Find where the given text appears and provide that cell's center as [X, Y] coordinate. 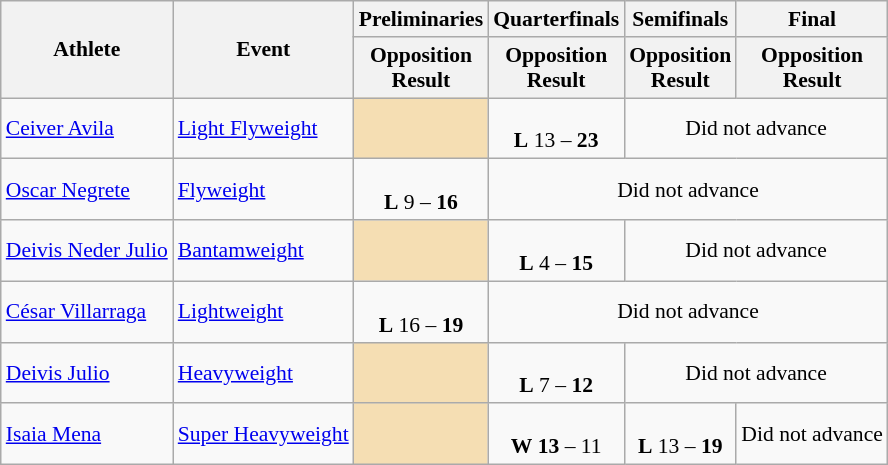
Isaia Mena [87, 434]
Semifinals [680, 19]
Deivis Julio [87, 372]
L 13 – 19 [680, 434]
Event [264, 50]
Super Heavyweight [264, 434]
César Villarraga [87, 312]
Final [812, 19]
Quarterfinals [556, 19]
Light Flyweight [264, 128]
Lightweight [264, 312]
W 13 – 11 [556, 434]
Ceiver Avila [87, 128]
Flyweight [264, 190]
L 4 – 15 [556, 250]
L 16 – 19 [421, 312]
L 13 – 23 [556, 128]
L 9 – 16 [421, 190]
Preliminaries [421, 19]
Bantamweight [264, 250]
Athlete [87, 50]
L 7 – 12 [556, 372]
Heavyweight [264, 372]
Deivis Neder Julio [87, 250]
Oscar Negrete [87, 190]
